Search for the cell housing the specified text and yield its (x, y) center coordinate. 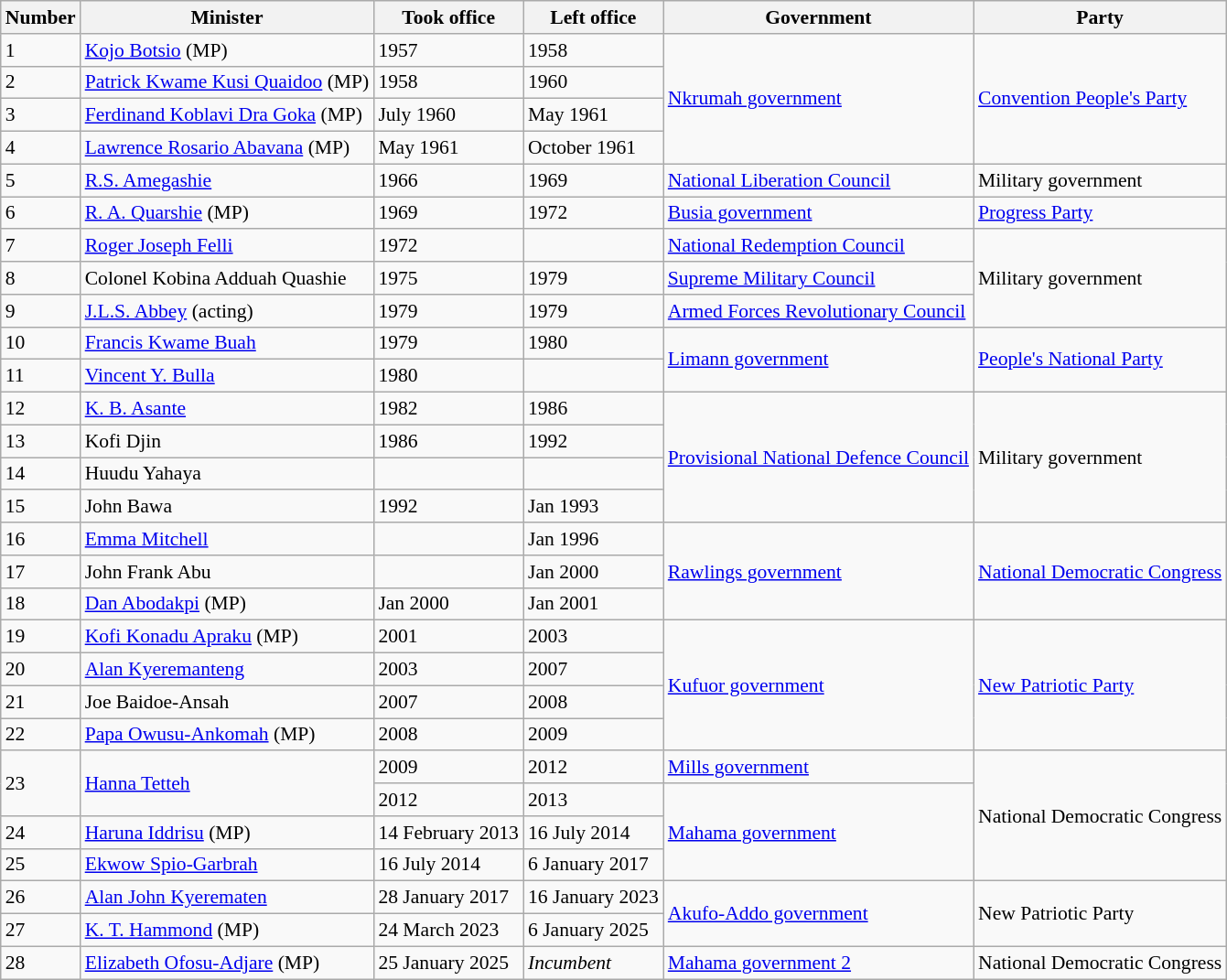
Vincent Y. Bulla (227, 376)
Colonel Kobina Adduah Quashie (227, 278)
K. T. Hammond (MP) (227, 931)
Kofi Konadu Apraku (MP) (227, 637)
1960 (593, 82)
9 (40, 311)
July 1960 (448, 115)
6 January 2017 (593, 865)
Progress Party (1100, 213)
Busia government (818, 213)
John Frank Abu (227, 572)
17 (40, 572)
28 January 2017 (448, 898)
Papa Owusu-Ankomah (MP) (227, 735)
October 1961 (593, 148)
K. B. Asante (227, 409)
Supreme Military Council (818, 278)
Haruna Iddrisu (MP) (227, 833)
2001 (448, 637)
21 (40, 702)
5 (40, 180)
2013 (593, 800)
1966 (448, 180)
National Liberation Council (818, 180)
22 (40, 735)
Elizabeth Ofosu-Adjare (MP) (227, 963)
Alan Kyeremanteng (227, 670)
Provisional National Defence Council (818, 458)
6 (40, 213)
Nkrumah government (818, 99)
25 (40, 865)
Mahama government 2 (818, 963)
Jan 1996 (593, 539)
Mahama government (818, 833)
Jan 1993 (593, 507)
12 (40, 409)
Government (818, 17)
Took office (448, 17)
Joe Baidoe-Ansah (227, 702)
11 (40, 376)
8 (40, 278)
18 (40, 604)
3 (40, 115)
16 January 2023 (593, 898)
27 (40, 931)
Jan 2001 (593, 604)
10 (40, 343)
Limann government (818, 359)
National Redemption Council (818, 246)
Rawlings government (818, 571)
Ekwow Spio-Garbrah (227, 865)
J.L.S. Abbey (acting) (227, 311)
R. A. Quarshie (MP) (227, 213)
Emma Mitchell (227, 539)
4 (40, 148)
14 February 2013 (448, 833)
14 (40, 474)
24 March 2023 (448, 931)
Kofi Djin (227, 441)
Kojo Botsio (MP) (227, 50)
Dan Abodakpi (MP) (227, 604)
Incumbent (593, 963)
24 (40, 833)
19 (40, 637)
1957 (448, 50)
7 (40, 246)
Akufo-Addo government (818, 913)
Mills government (818, 768)
Armed Forces Revolutionary Council (818, 311)
Francis Kwame Buah (227, 343)
25 January 2025 (448, 963)
1975 (448, 278)
People's National Party (1100, 359)
Roger Joseph Felli (227, 246)
Huudu Yahaya (227, 474)
Minister (227, 17)
16 (40, 539)
Lawrence Rosario Abavana (MP) (227, 148)
13 (40, 441)
Hanna Tetteh (227, 783)
Ferdinand Koblavi Dra Goka (MP) (227, 115)
6 January 2025 (593, 931)
2 (40, 82)
1982 (448, 409)
John Bawa (227, 507)
Alan John Kyerematen (227, 898)
20 (40, 670)
Party (1100, 17)
28 (40, 963)
26 (40, 898)
Convention People's Party (1100, 99)
15 (40, 507)
Kufuor government (818, 685)
R.S. Amegashie (227, 180)
Patrick Kwame Kusi Quaidoo (MP) (227, 82)
1 (40, 50)
Number (40, 17)
Left office (593, 17)
23 (40, 783)
